Detect which cell encompasses the target text, then output its [X, Y] center coordinate. 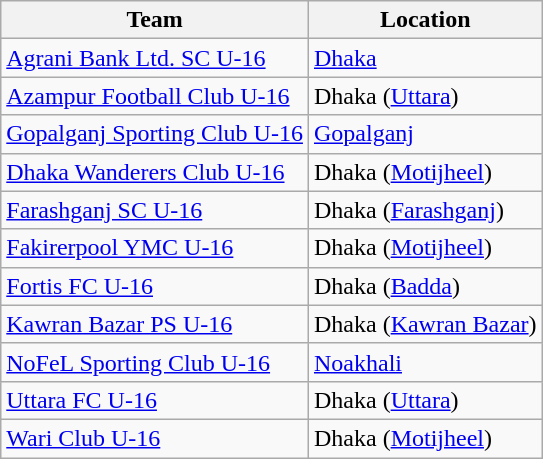
Kawran Bazar PS U-16 [155, 324]
Azampur Football Club U-16 [155, 96]
Fakirerpool YMC U-16 [155, 248]
Gopalganj [425, 134]
Dhaka [425, 58]
Uttara FC U-16 [155, 400]
Dhaka (Kawran Bazar) [425, 324]
Gopalganj Sporting Club U-16 [155, 134]
Team [155, 20]
Wari Club U-16 [155, 438]
NoFeL Sporting Club U-16 [155, 362]
Noakhali [425, 362]
Dhaka Wanderers Club U-16 [155, 172]
Agrani Bank Ltd. SC U-16 [155, 58]
Dhaka (Farashganj) [425, 210]
Fortis FC U-16 [155, 286]
Location [425, 20]
Dhaka (Badda) [425, 286]
Farashganj SC U-16 [155, 210]
